Detect which cell encompasses the target text, then output its (X, Y) center coordinate. 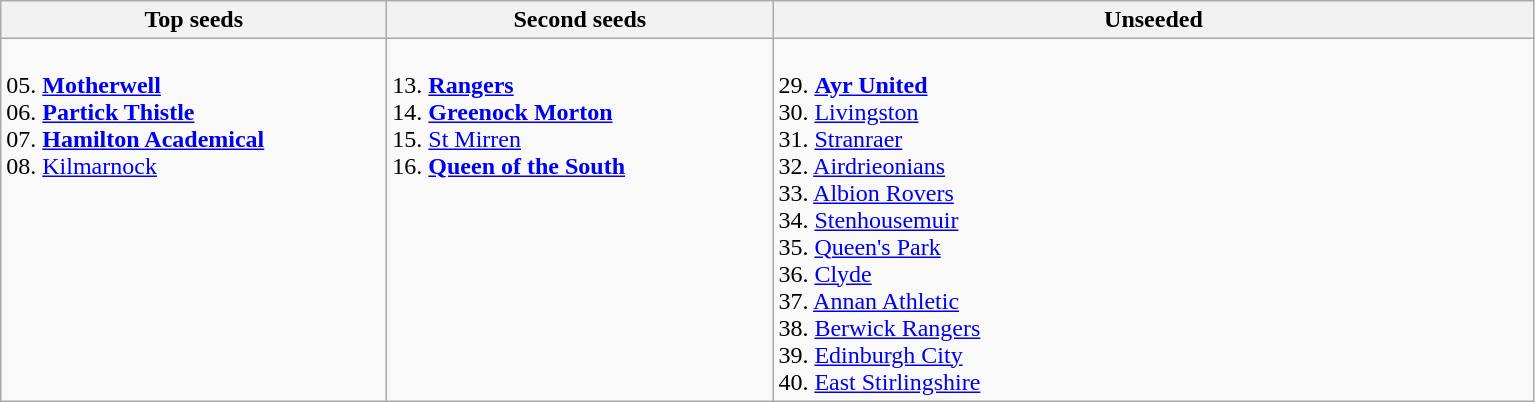
Second seeds (580, 20)
Unseeded (1154, 20)
Top seeds (194, 20)
05. Motherwell 06. Partick Thistle 07. Hamilton Academical 08. Kilmarnock (194, 220)
13. Rangers 14. Greenock Morton 15. St Mirren 16. Queen of the South (580, 220)
